Determine the [X, Y] coordinate at the center of the cell enclosing the given text.  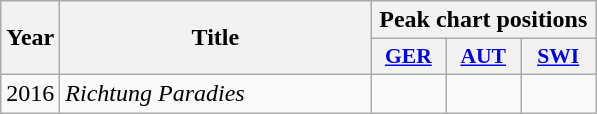
SWI [558, 57]
Title [216, 38]
Richtung Paradies [216, 93]
Peak chart positions [484, 20]
2016 [30, 93]
GER [408, 57]
Year [30, 38]
AUT [484, 57]
